Identify which cell holds the provided text, then report its (x, y) central coordinate. 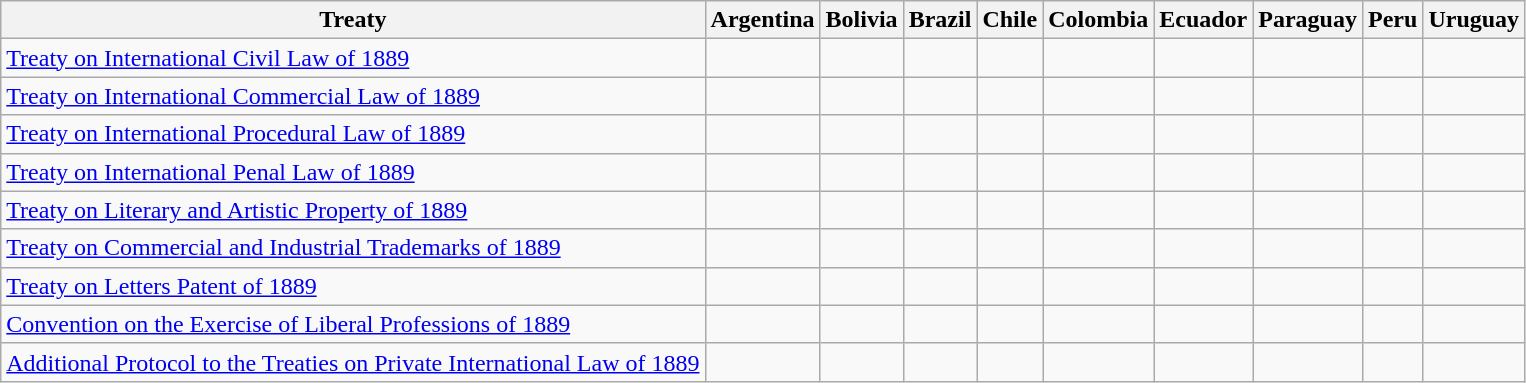
Treaty on International Commercial Law of 1889 (353, 96)
Treaty on International Civil Law of 1889 (353, 58)
Additional Protocol to the Treaties on Private International Law of 1889 (353, 362)
Treaty on Commercial and Industrial Trademarks of 1889 (353, 248)
Treaty on International Penal Law of 1889 (353, 172)
Brazil (940, 20)
Chile (1010, 20)
Ecuador (1204, 20)
Bolivia (862, 20)
Treaty on Letters Patent of 1889 (353, 286)
Convention on the Exercise of Liberal Professions of 1889 (353, 324)
Argentina (762, 20)
Treaty (353, 20)
Uruguay (1474, 20)
Treaty on Literary and Artistic Property of 1889 (353, 210)
Peru (1392, 20)
Paraguay (1308, 20)
Treaty on International Procedural Law of 1889 (353, 134)
Colombia (1098, 20)
